Search for the cell housing the specified text and yield its [x, y] center coordinate. 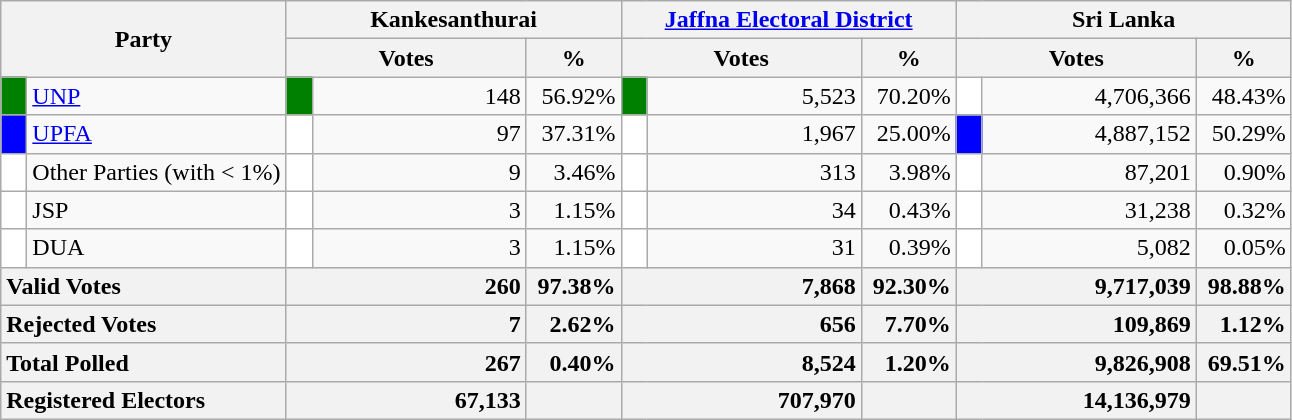
UPFA [156, 134]
9,717,039 [1076, 286]
Total Polled [144, 362]
31 [754, 248]
313 [754, 172]
70.20% [908, 96]
7,868 [741, 286]
9,826,908 [1076, 362]
3.98% [908, 172]
260 [406, 286]
98.88% [1244, 286]
0.32% [1244, 210]
97.38% [574, 286]
69.51% [1244, 362]
50.29% [1244, 134]
Kankesanthurai [454, 20]
97 [419, 134]
34 [754, 210]
9 [419, 172]
37.31% [574, 134]
5,523 [754, 96]
DUA [156, 248]
0.43% [908, 210]
267 [406, 362]
Jaffna Electoral District [788, 20]
92.30% [908, 286]
48.43% [1244, 96]
Other Parties (with < 1%) [156, 172]
4,887,152 [1089, 134]
148 [419, 96]
7 [406, 324]
656 [741, 324]
25.00% [908, 134]
Registered Electors [144, 400]
14,136,979 [1076, 400]
2.62% [574, 324]
0.40% [574, 362]
UNP [156, 96]
Sri Lanka [1124, 20]
8,524 [741, 362]
0.90% [1244, 172]
31,238 [1089, 210]
Valid Votes [144, 286]
Party [144, 39]
3.46% [574, 172]
56.92% [574, 96]
707,970 [741, 400]
7.70% [908, 324]
0.05% [1244, 248]
JSP [156, 210]
1,967 [754, 134]
0.39% [908, 248]
67,133 [406, 400]
109,869 [1076, 324]
1.20% [908, 362]
87,201 [1089, 172]
4,706,366 [1089, 96]
5,082 [1089, 248]
Rejected Votes [144, 324]
1.12% [1244, 324]
